Output the [x, y] coordinate of the center of the cell containing the given text.  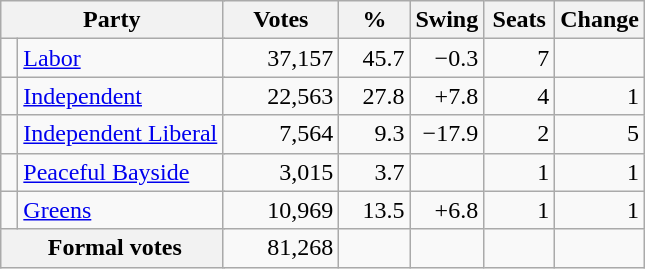
Greens [120, 210]
+7.8 [447, 96]
37,157 [281, 58]
Change [600, 20]
Labor [120, 58]
Votes [281, 20]
7 [520, 58]
4 [520, 96]
−0.3 [447, 58]
Independent Liberal [120, 134]
Seats [520, 20]
+6.8 [447, 210]
Peaceful Bayside [120, 172]
3,015 [281, 172]
5 [600, 134]
27.8 [374, 96]
22,563 [281, 96]
13.5 [374, 210]
Independent [120, 96]
2 [520, 134]
3.7 [374, 172]
Swing [447, 20]
10,969 [281, 210]
% [374, 20]
7,564 [281, 134]
45.7 [374, 58]
9.3 [374, 134]
−17.9 [447, 134]
Formal votes [112, 248]
Party [112, 20]
81,268 [281, 248]
